Identify which cell holds the provided text, then report its [x, y] central coordinate. 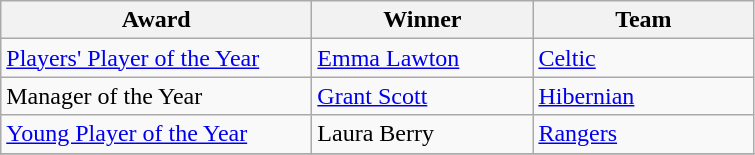
Team [644, 20]
Manager of the Year [156, 96]
Celtic [644, 58]
Emma Lawton [422, 58]
Laura Berry [422, 134]
Winner [422, 20]
Young Player of the Year [156, 134]
Hibernian [644, 96]
Grant Scott [422, 96]
Award [156, 20]
Players' Player of the Year [156, 58]
Rangers [644, 134]
